Provide the [X, Y] coordinate of the cell's center where the given text is located.  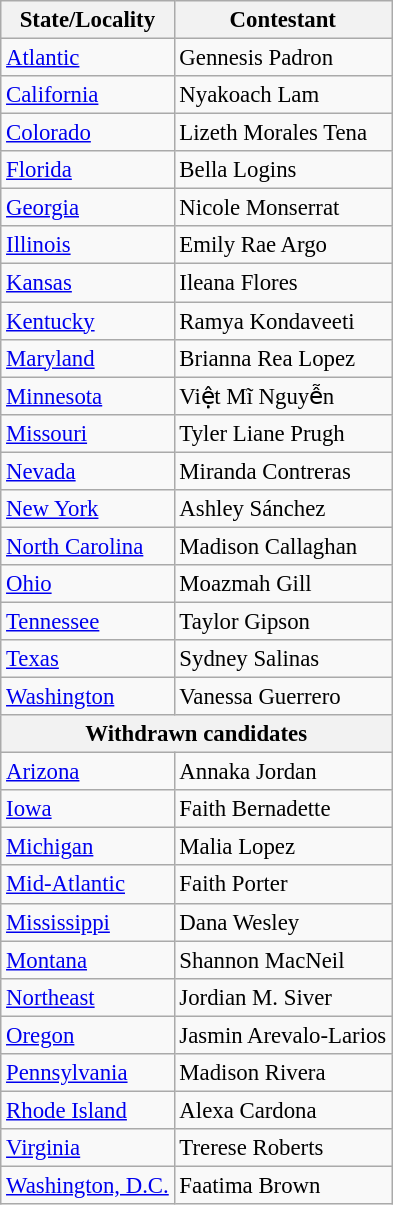
Iowa [88, 809]
Atlantic [88, 58]
Pennsylvania [88, 1073]
Việt Mĩ Nguyễn [282, 396]
Nicole Monserrat [282, 208]
Missouri [88, 433]
Trerese Roberts [282, 1148]
Rhode Island [88, 1110]
Shannon MacNeil [282, 960]
Jasmin Arevalo-Larios [282, 1035]
Madison Callaghan [282, 546]
Gennesis Padron [282, 58]
Arizona [88, 772]
Jordian M. Siver [282, 997]
Mid-Atlantic [88, 885]
Northeast [88, 997]
Emily Rae Argo [282, 245]
Mississippi [88, 922]
Withdrawn candidates [196, 734]
Washington, D.C. [88, 1185]
Ohio [88, 584]
Taylor Gipson [282, 621]
Madison Rivera [282, 1073]
Montana [88, 960]
State/Locality [88, 20]
Nevada [88, 471]
California [88, 95]
Miranda Contreras [282, 471]
Contestant [282, 20]
Georgia [88, 208]
Ileana Flores [282, 283]
Lizeth Morales Tena [282, 133]
Virginia [88, 1148]
Annaka Jordan [282, 772]
Faatima Brown [282, 1185]
Kansas [88, 283]
Tyler Liane Prugh [282, 433]
Tennessee [88, 621]
Ramya Kondaveeti [282, 321]
Vanessa Guerrero [282, 697]
Sydney Salinas [282, 659]
Brianna Rea Lopez [282, 358]
New York [88, 509]
Maryland [88, 358]
Washington [88, 697]
Faith Bernadette [282, 809]
Bella Logins [282, 170]
Texas [88, 659]
Dana Wesley [282, 922]
Oregon [88, 1035]
Kentucky [88, 321]
Minnesota [88, 396]
Ashley Sánchez [282, 509]
Florida [88, 170]
North Carolina [88, 546]
Alexa Cardona [282, 1110]
Michigan [88, 847]
Colorado [88, 133]
Nyakoach Lam [282, 95]
Malia Lopez [282, 847]
Illinois [88, 245]
Faith Porter [282, 885]
Moazmah Gill [282, 584]
